Capture the cell that displays the provided text and extract its (x, y) central coordinate. 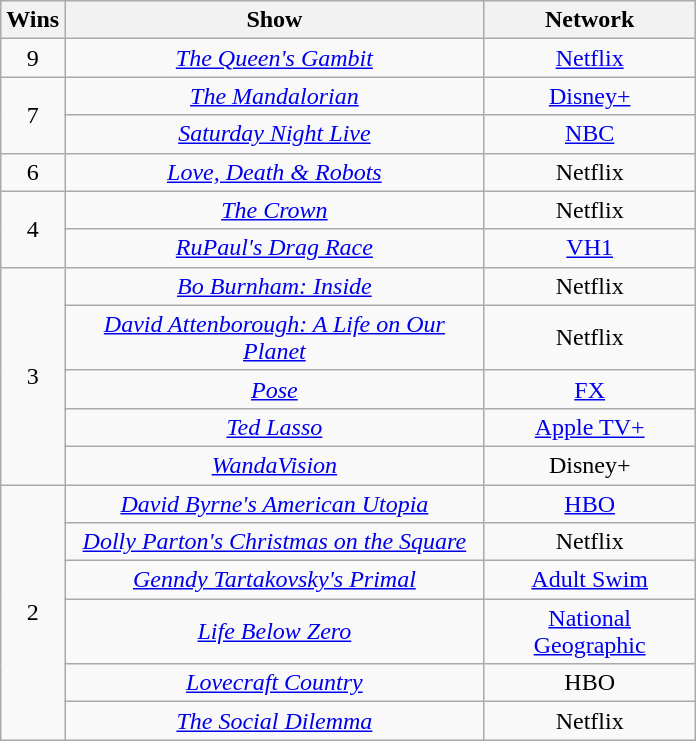
The Social Dilemma (274, 721)
WandaVision (274, 465)
Ted Lasso (274, 427)
2 (33, 612)
The Queen's Gambit (274, 58)
Apple TV+ (590, 427)
Dolly Parton's Christmas on the Square (274, 542)
NBC (590, 134)
VH1 (590, 248)
National Geographic (590, 632)
Wins (33, 20)
The Crown (274, 210)
3 (33, 376)
FX (590, 389)
Pose (274, 389)
4 (33, 229)
RuPaul's Drag Race (274, 248)
Adult Swim (590, 580)
Life Below Zero (274, 632)
6 (33, 172)
Bo Burnham: Inside (274, 286)
Show (274, 20)
9 (33, 58)
Saturday Night Live (274, 134)
The Mandalorian (274, 96)
Lovecraft Country (274, 683)
David Byrne's American Utopia (274, 503)
Genndy Tartakovsky's Primal (274, 580)
7 (33, 115)
Network (590, 20)
Love, Death & Robots (274, 172)
David Attenborough: A Life on Our Planet (274, 338)
